Return the (X, Y) coordinate for the center point of the cell that contains the specified text.  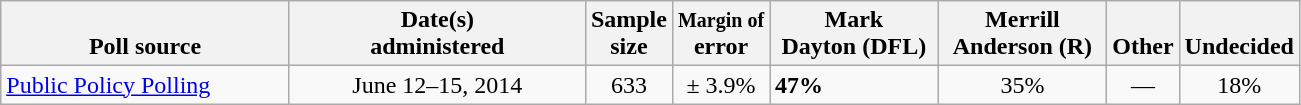
Other (1143, 34)
Undecided (1239, 34)
47% (854, 85)
Public Policy Polling (146, 85)
35% (1022, 85)
Date(s)administered (437, 34)
633 (628, 85)
MerrillAnderson (R) (1022, 34)
Samplesize (628, 34)
— (1143, 85)
Poll source (146, 34)
± 3.9% (720, 85)
MarkDayton (DFL) (854, 34)
Margin oferror (720, 34)
June 12–15, 2014 (437, 85)
18% (1239, 85)
